Capture the cell that displays the provided text and extract its (x, y) central coordinate. 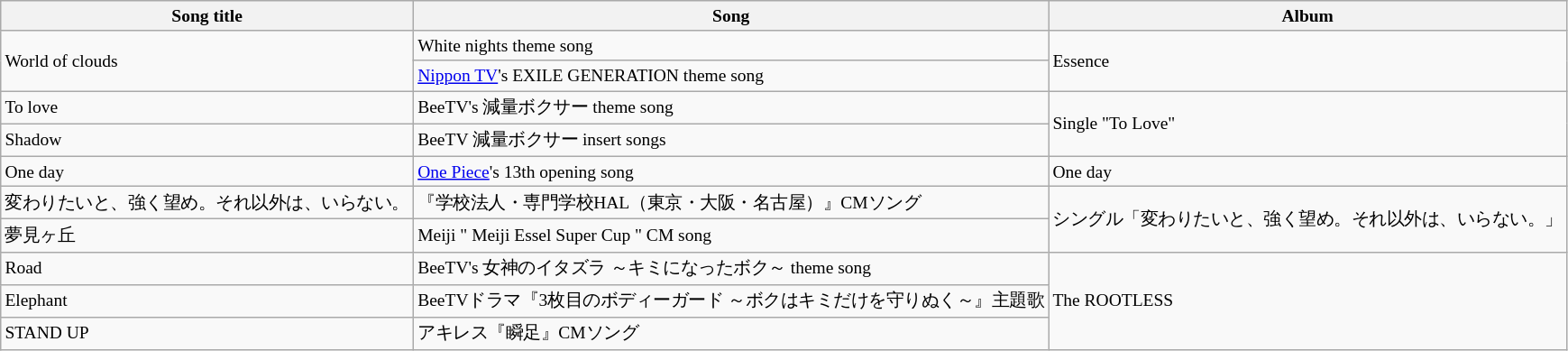
アキレス『瞬足』CMソング (731, 334)
変わりたいと、強く望め。それ以外は、いらない。 (207, 202)
To love (207, 107)
World of clouds (207, 61)
Elephant (207, 300)
シングル「変わりたいと、強く望め。それ以外は、いらない。」 (1307, 218)
BeeTV's 減量ボクサー theme song (731, 107)
Nippon TV's EXILE GENERATION theme song (731, 76)
STAND UP (207, 334)
White nights theme song (731, 45)
One Piece's 13th opening song (731, 171)
『学校法人・専門学校HAL（東京・大阪・名古屋）』CMソング (731, 202)
Song (731, 16)
The ROOTLESS (1307, 301)
BeeTVドラマ『3枚目のボディーガード ～ボクはキミだけを守りぬく～』主題歌 (731, 300)
夢見ヶ丘 (207, 236)
Road (207, 268)
Song title (207, 16)
Shadow (207, 140)
BeeTV's 女神のイタズラ ～キミになったボク～ theme song (731, 268)
Single "To Love" (1307, 125)
BeeTV 減量ボクサー insert songs (731, 140)
Meiji " Meiji Essel Super Cup " CM song (731, 236)
Album (1307, 16)
Essence (1307, 61)
